Return the [X, Y] coordinate for the center point of the cell that contains the specified text.  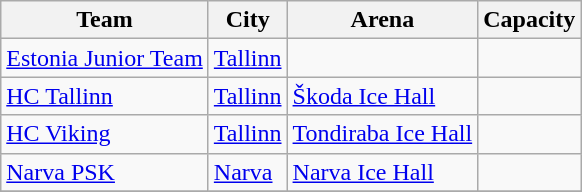
Team [105, 20]
HC Tallinn [105, 96]
HC Viking [105, 134]
Arena [382, 20]
Škoda Ice Hall [382, 96]
Tondiraba Ice Hall [382, 134]
Narva PSK [105, 172]
Narva [248, 172]
Narva Ice Hall [382, 172]
Capacity [530, 20]
City [248, 20]
Estonia Junior Team [105, 58]
